Detect which cell encompasses the target text, then output its [X, Y] center coordinate. 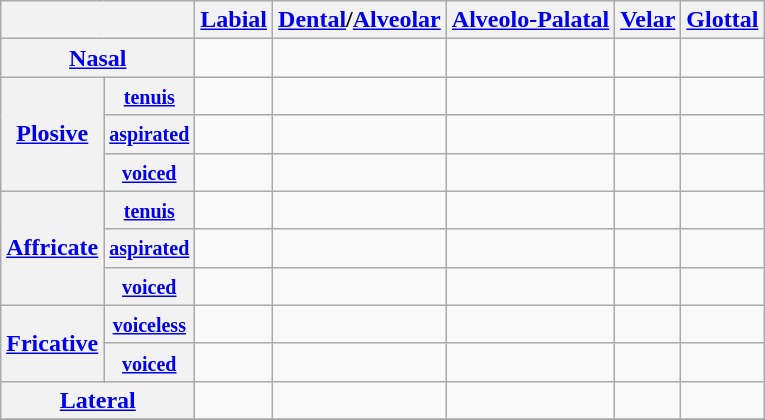
Alveolo-Palatal [530, 20]
Nasal [98, 58]
Labial [234, 20]
Plosive [52, 134]
Velar [648, 20]
Fricative [52, 343]
voiceless [150, 324]
Glottal [722, 20]
Affricate [52, 248]
Dental/Alveolar [360, 20]
Lateral [98, 400]
